Identify which cell holds the provided text, then report its [X, Y] central coordinate. 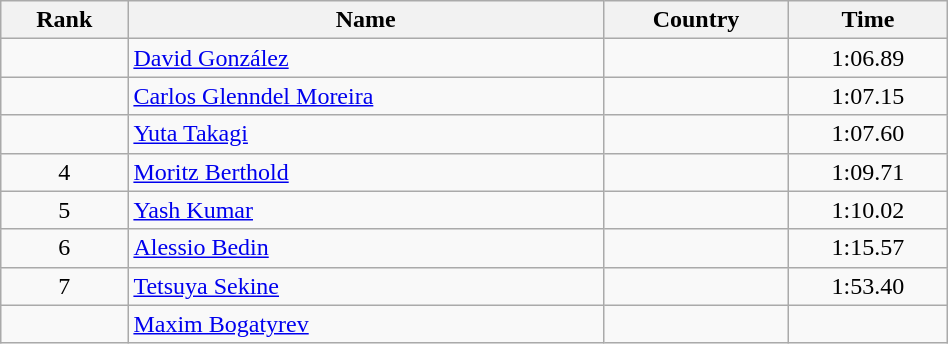
Maxim Bogatyrev [366, 324]
Alessio Bedin [366, 248]
1:09.71 [868, 172]
6 [64, 248]
Yuta Takagi [366, 134]
Moritz Berthold [366, 172]
1:07.60 [868, 134]
Carlos Glenndel Moreira [366, 96]
4 [64, 172]
Time [868, 20]
Name [366, 20]
Rank [64, 20]
5 [64, 210]
Tetsuya Sekine [366, 286]
Country [696, 20]
1:53.40 [868, 286]
1:10.02 [868, 210]
1:15.57 [868, 248]
7 [64, 286]
1:06.89 [868, 58]
1:07.15 [868, 96]
David González [366, 58]
Yash Kumar [366, 210]
